Provide the [X, Y] coordinate of the cell's center where the given text is located.  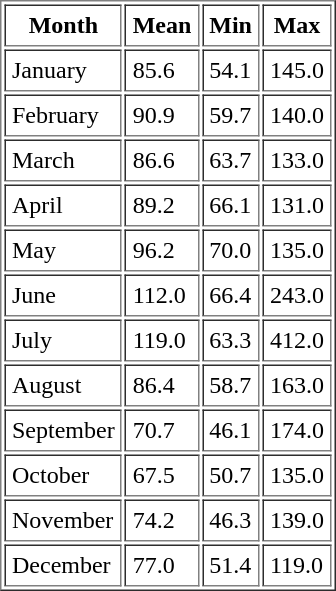
63.7 [231, 161]
163.0 [296, 385]
63.3 [231, 341]
November [63, 521]
412.0 [296, 341]
Month [63, 25]
50.7 [231, 475]
140.0 [296, 115]
139.0 [296, 521]
October [63, 475]
August [63, 385]
70.7 [162, 431]
74.2 [162, 521]
89.2 [162, 205]
February [63, 115]
Min [231, 25]
86.4 [162, 385]
66.1 [231, 205]
Max [296, 25]
67.5 [162, 475]
66.4 [231, 295]
January [63, 71]
June [63, 295]
58.7 [231, 385]
86.6 [162, 161]
85.6 [162, 71]
46.1 [231, 431]
70.0 [231, 251]
77.0 [162, 565]
131.0 [296, 205]
174.0 [296, 431]
March [63, 161]
133.0 [296, 161]
September [63, 431]
112.0 [162, 295]
July [63, 341]
59.7 [231, 115]
51.4 [231, 565]
April [63, 205]
May [63, 251]
96.2 [162, 251]
December [63, 565]
Mean [162, 25]
54.1 [231, 71]
145.0 [296, 71]
46.3 [231, 521]
90.9 [162, 115]
243.0 [296, 295]
